Return (x, y) of the center of cell containing provided text 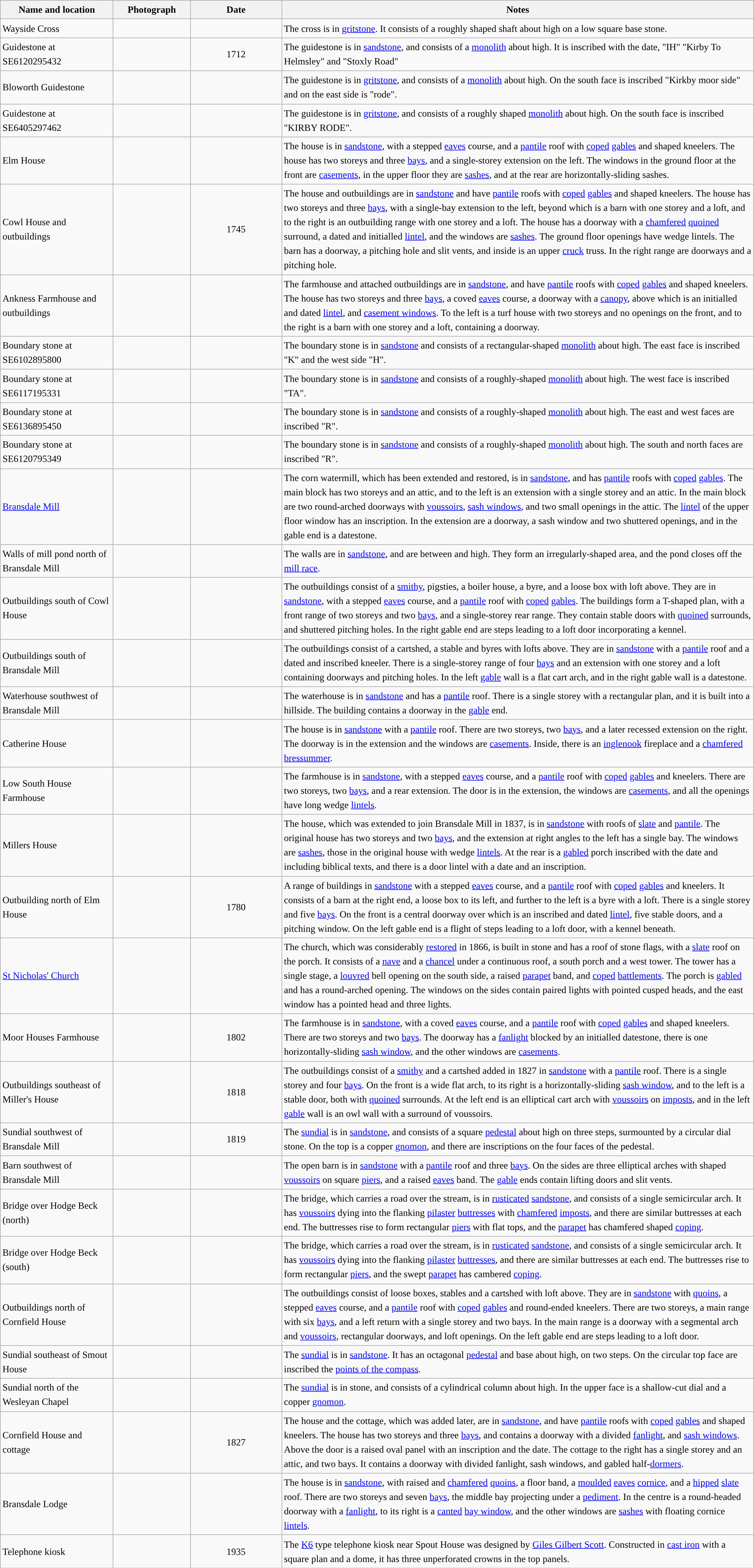
Waterhouse southwest of Bransdale Mill (57, 703)
Bridge over Hodge Beck (north) (57, 1213)
The boundary stone is in sandstone and consists of a roughly-shaped monolith about high. The south and north faces are inscribed "R". (518, 452)
Moor Houses Farmhouse (57, 1038)
Millers House (57, 845)
Bransdale Mill (57, 507)
Sundial north of the Wesleyan Chapel (57, 1395)
1780 (236, 907)
Outbuildings south of Cowl House (57, 609)
The boundary stone is in sandstone and consists of a roughly-shaped monolith about high. The east and west faces are inscribed "R". (518, 419)
Boundary stone at SE6120795349 (57, 452)
Photograph (152, 10)
1935 (236, 1552)
Notes (518, 10)
Telephone kiosk (57, 1552)
1745 (236, 229)
The boundary stone is in sandstone and consists of a roughly-shaped monolith about high. The west face is inscribed "TA". (518, 386)
Boundary stone at SE6136895450 (57, 419)
The walls are in sandstone, and are between and high. They form an irregularly-shaped area, and the pond closes off the mill race. (518, 561)
Barn southwest of Bransdale Mill (57, 1172)
Bridge over Hodge Beck (south) (57, 1260)
1712 (236, 54)
Guidestone at SE6405297462 (57, 120)
The cross is in gritstone. It consists of a roughly shaped shaft about high on a low square base stone. (518, 29)
Outbuildings south of Bransdale Mill (57, 663)
Walls of mill pond north of Bransdale Mill (57, 561)
St Nicholas' Church (57, 976)
Sundial southwest of Bransdale Mill (57, 1139)
Wayside Cross (57, 29)
Name and location (57, 10)
The sundial is in stone, and consists of a cylindrical column about high. In the upper face is a shallow-cut dial and a copper gnomon. (518, 1395)
Cowl House and outbuildings (57, 229)
The guidestone is in gritstone, and consists of a roughly shaped monolith about high. On the south face is inscribed "KIRBY RODE". (518, 120)
Bloworth Guidestone (57, 88)
Guidestone at SE6120295432 (57, 54)
1827 (236, 1443)
Catherine House (57, 743)
Outbuilding north of Elm House (57, 907)
Date (236, 10)
1819 (236, 1139)
Ankness Farmhouse and outbuildings (57, 306)
1802 (236, 1038)
Cornfield House and cottage (57, 1443)
Elm House (57, 161)
Boundary stone at SE6102895800 (57, 353)
Outbuildings southeast of Miller's House (57, 1092)
1818 (236, 1092)
Outbuildings north of Cornfield House (57, 1315)
Boundary stone at SE6117195331 (57, 386)
The boundary stone is in sandstone and consists of a rectangular-shaped monolith about high. The east face is inscribed "K" and the west side "H". (518, 353)
Sundial southeast of Smout House (57, 1362)
Bransdale Lodge (57, 1504)
The guidestone is in sandstone, and consists of a monolith about high. It is inscribed with the date, "IH" "Kirby To Helmsley" and "Stoxly Road" (518, 54)
Low South House Farmhouse (57, 791)
